From the cell containing the given text, extract its center point as [x, y] coordinate. 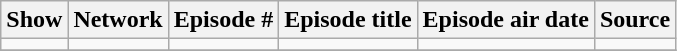
Show [34, 20]
Episode air date [506, 20]
Episode title [348, 20]
Network [118, 20]
Episode # [223, 20]
Source [634, 20]
